Scan for the cell matching the given text and deliver its [X, Y] coordinate at center. 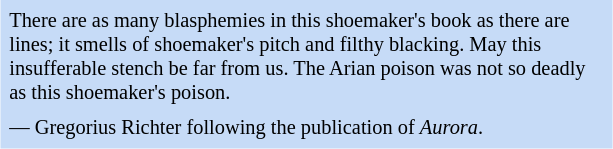
— Gregorius Richter following the publication of Aurora. [306, 128]
